Pinpoint the cell where the given text exists, returning its (X, Y) midpoint coordinate. 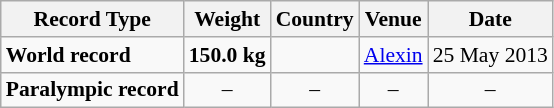
Weight (228, 19)
150.0 kg (228, 55)
Paralympic record (92, 90)
Country (315, 19)
Record Type (92, 19)
Venue (394, 19)
World record (92, 55)
Alexin (394, 55)
25 May 2013 (490, 55)
Date (490, 19)
